Capture the cell that displays the provided text and extract its (x, y) central coordinate. 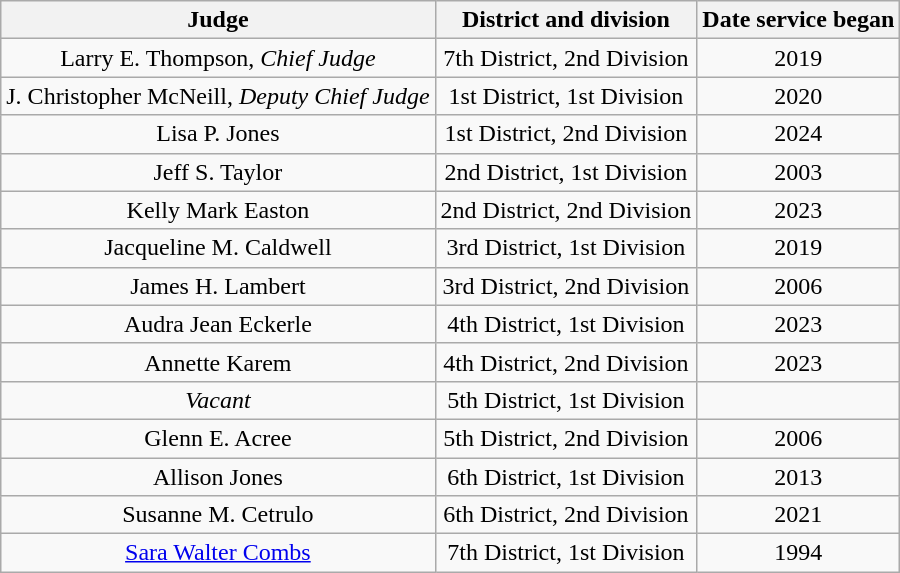
Date service began (798, 20)
Glenn E. Acree (218, 438)
Lisa P. Jones (218, 134)
5th District, 2nd Division (566, 438)
3rd District, 2nd Division (566, 286)
3rd District, 1st Division (566, 248)
2nd District, 2nd Division (566, 210)
Susanne M. Cetrulo (218, 515)
7th District, 1st Division (566, 553)
4th District, 1st Division (566, 324)
Jeff S. Taylor (218, 172)
5th District, 1st Division (566, 400)
1st District, 2nd Division (566, 134)
Judge (218, 20)
7th District, 2nd Division (566, 58)
Annette Karem (218, 362)
2013 (798, 477)
Larry E. Thompson, Chief Judge (218, 58)
1994 (798, 553)
2021 (798, 515)
Kelly Mark Easton (218, 210)
6th District, 2nd Division (566, 515)
Jacqueline M. Caldwell (218, 248)
District and division (566, 20)
1st District, 1st Division (566, 96)
2003 (798, 172)
Audra Jean Eckerle (218, 324)
4th District, 2nd Division (566, 362)
2024 (798, 134)
J. Christopher McNeill, Deputy Chief Judge (218, 96)
Vacant (218, 400)
James H. Lambert (218, 286)
2nd District, 1st Division (566, 172)
Allison Jones (218, 477)
6th District, 1st Division (566, 477)
2020 (798, 96)
Sara Walter Combs (218, 553)
